Locate the cell with the specified text and output its (X, Y) center coordinate. 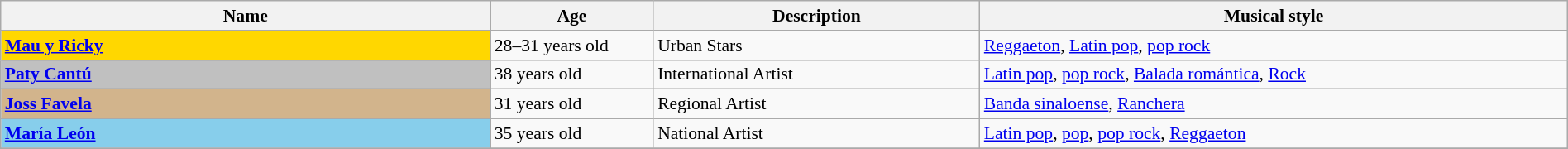
35 years old (572, 134)
Reggaeton, Latin pop, pop rock (1274, 46)
31 years old (572, 104)
Description (817, 16)
28–31 years old (572, 46)
Regional Artist (817, 104)
Paty Cantú (246, 74)
Name (246, 16)
Latin pop, pop rock, Balada romántica, Rock (1274, 74)
Musical style (1274, 16)
National Artist (817, 134)
Age (572, 16)
Joss Favela (246, 104)
Banda sinaloense, Ranchera (1274, 104)
Latin pop, pop, pop rock, Reggaeton (1274, 134)
Urban Stars (817, 46)
38 years old (572, 74)
Mau y Ricky (246, 46)
María León (246, 134)
International Artist (817, 74)
